Identify which cell holds the provided text, then report its [X, Y] central coordinate. 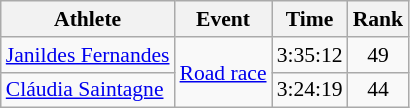
3:35:12 [310, 55]
Cláudia Saintagne [88, 90]
Event [224, 19]
Road race [224, 72]
49 [378, 55]
Rank [378, 19]
44 [378, 90]
Time [310, 19]
Janildes Fernandes [88, 55]
3:24:19 [310, 90]
Athlete [88, 19]
